Return [x, y] of the center of cell containing provided text 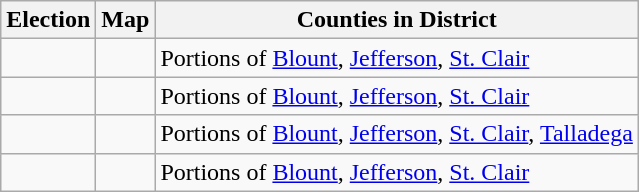
Portions of Blount, Jefferson, St. Clair, Talladega [397, 134]
Map [126, 20]
Counties in District [397, 20]
Election [48, 20]
